Locate the cell with the specified text and output its [X, Y] center coordinate. 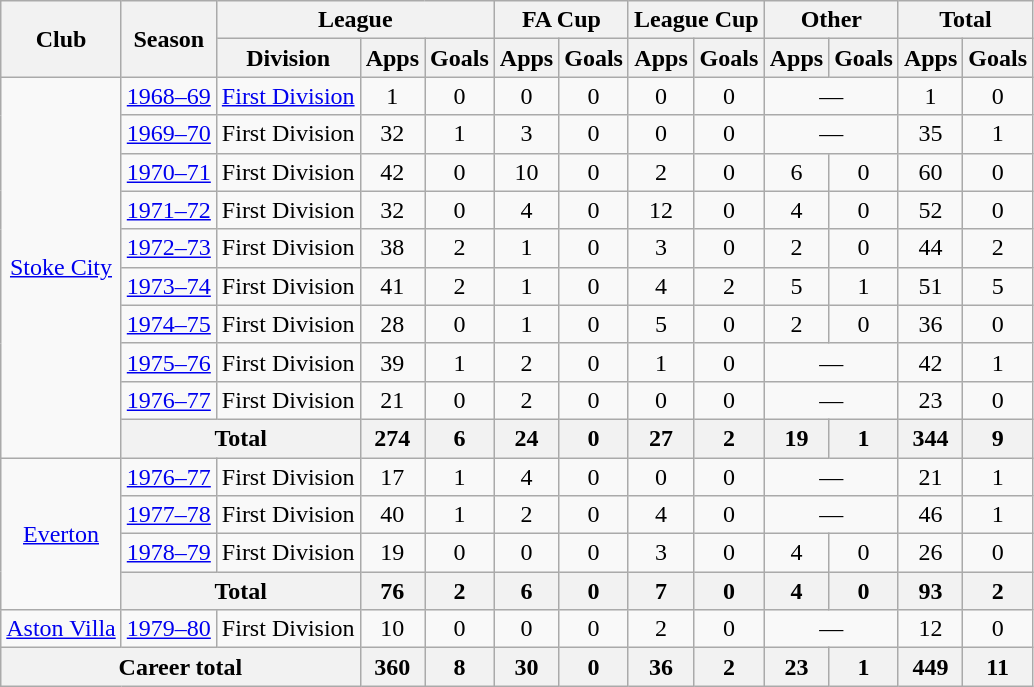
30 [526, 667]
Stoke City [62, 268]
Career total [180, 667]
FA Cup [561, 20]
46 [930, 515]
27 [660, 438]
Other [831, 20]
44 [930, 248]
Division [288, 58]
1968–69 [168, 96]
28 [392, 324]
344 [930, 438]
52 [930, 210]
449 [930, 667]
76 [392, 591]
1977–78 [168, 515]
11 [998, 667]
1979–80 [168, 629]
24 [526, 438]
1972–73 [168, 248]
274 [392, 438]
38 [392, 248]
41 [392, 286]
League Cup [696, 20]
1974–75 [168, 324]
60 [930, 172]
1971–72 [168, 210]
93 [930, 591]
39 [392, 362]
1969–70 [168, 134]
1970–71 [168, 172]
1973–74 [168, 286]
17 [392, 477]
9 [998, 438]
League [355, 20]
7 [660, 591]
40 [392, 515]
360 [392, 667]
26 [930, 553]
1978–79 [168, 553]
Everton [62, 534]
Club [62, 39]
1975–76 [168, 362]
Aston Villa [62, 629]
Season [168, 39]
51 [930, 286]
8 [460, 667]
35 [930, 134]
